For the text-containing cell, return its midpoint in (X, Y) coordinate format. 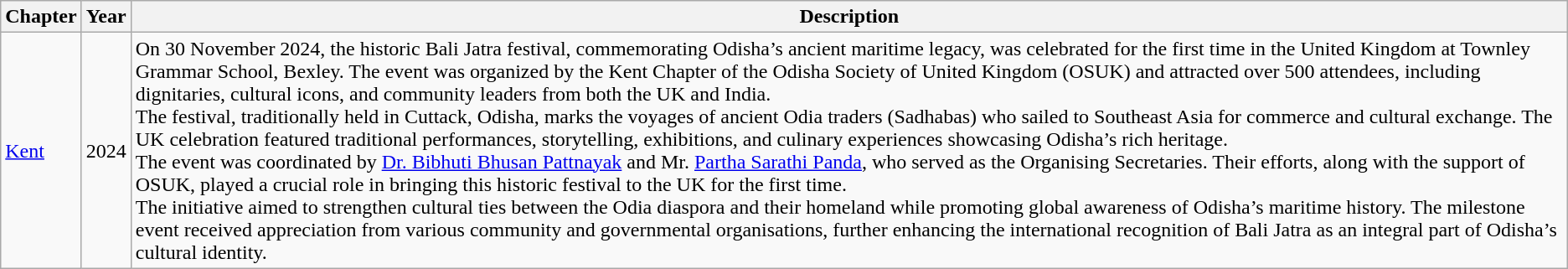
2024 (106, 151)
Description (849, 17)
Year (106, 17)
Chapter (41, 17)
Kent (41, 151)
